Capture the cell that displays the provided text and extract its [x, y] central coordinate. 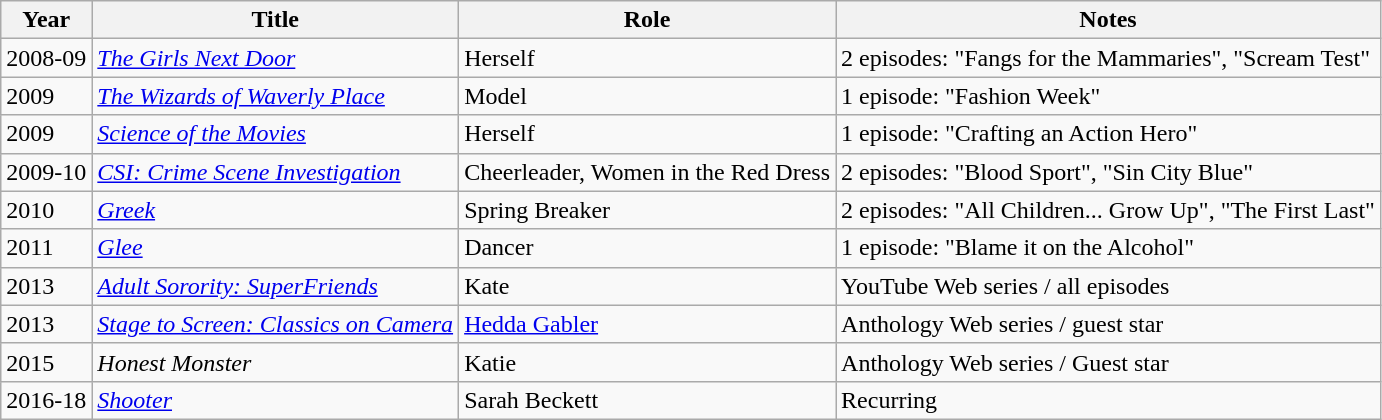
Title [276, 20]
Year [46, 20]
Spring Breaker [648, 210]
Hedda Gabler [648, 324]
Anthology Web series / guest star [1108, 324]
Stage to Screen: Classics on Camera [276, 324]
2015 [46, 362]
Model [648, 96]
2016-18 [46, 400]
Shooter [276, 400]
2 episodes: "All Children... Grow Up", "The First Last" [1108, 210]
Dancer [648, 248]
Science of the Movies [276, 134]
2011 [46, 248]
The Girls Next Door [276, 58]
Greek [276, 210]
Honest Monster [276, 362]
1 episode: "Fashion Week" [1108, 96]
Notes [1108, 20]
2010 [46, 210]
Kate [648, 286]
Glee [276, 248]
2009-10 [46, 172]
The Wizards of Waverly Place [276, 96]
Role [648, 20]
Sarah Beckett [648, 400]
Cheerleader, Women in the Red Dress [648, 172]
YouTube Web series / all episodes [1108, 286]
2 episodes: "Fangs for the Mammaries", "Scream Test" [1108, 58]
2008-09 [46, 58]
CSI: Crime Scene Investigation [276, 172]
1 episode: "Blame it on the Alcohol" [1108, 248]
Adult Sorority: SuperFriends [276, 286]
Anthology Web series / Guest star [1108, 362]
Katie [648, 362]
1 episode: "Crafting an Action Hero" [1108, 134]
2 episodes: "Blood Sport", "Sin City Blue" [1108, 172]
Recurring [1108, 400]
